Extract the (X, Y) coordinate from the center of the cell holding the provided text.  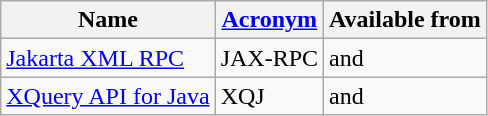
Name (108, 20)
Available from (406, 20)
XQuery API for Java (108, 96)
Acronym (269, 20)
JAX-RPC (269, 58)
XQJ (269, 96)
Jakarta XML RPC (108, 58)
